Provide the [X, Y] coordinate of the cell's center where the given text is located.  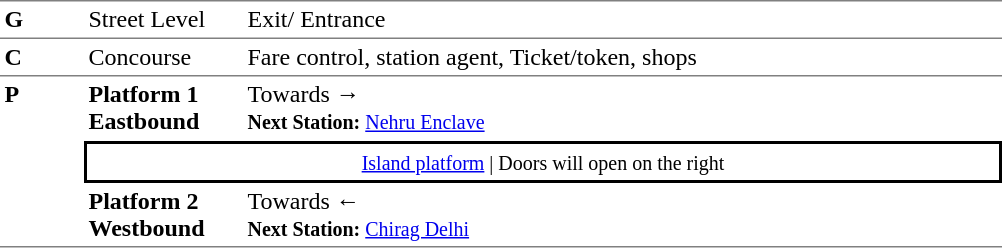
C [42, 58]
Towards ← Next Station: Chirag Delhi [622, 215]
Exit/ Entrance [622, 20]
Platform 1Eastbound [164, 108]
Street Level [164, 20]
Concourse [164, 58]
G [42, 20]
Island platform | Doors will open on the right [543, 162]
Platform 2Westbound [164, 215]
Fare control, station agent, Ticket/token, shops [622, 58]
Towards → Next Station: Nehru Enclave [622, 108]
P [42, 162]
